For the text-containing cell, return its midpoint in [x, y] coordinate format. 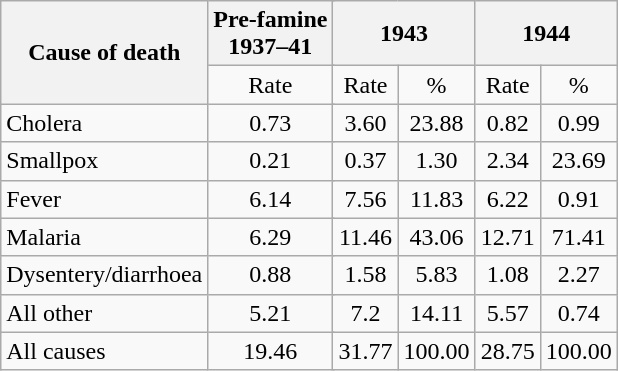
Pre-famine1937–41 [270, 34]
3.60 [366, 123]
0.37 [366, 161]
28.75 [508, 351]
Dysentery/diarrhoea [104, 275]
Fever [104, 199]
5.57 [508, 313]
1943 [404, 34]
2.27 [578, 275]
1944 [546, 34]
6.22 [508, 199]
Cholera [104, 123]
12.71 [508, 237]
11.83 [436, 199]
Malaria [104, 237]
23.88 [436, 123]
6.29 [270, 237]
Cause of death [104, 52]
5.21 [270, 313]
71.41 [578, 237]
31.77 [366, 351]
11.46 [366, 237]
All causes [104, 351]
2.34 [508, 161]
5.83 [436, 275]
0.73 [270, 123]
7.2 [366, 313]
0.82 [508, 123]
6.14 [270, 199]
7.56 [366, 199]
0.21 [270, 161]
14.11 [436, 313]
0.99 [578, 123]
1.08 [508, 275]
23.69 [578, 161]
Smallpox [104, 161]
0.74 [578, 313]
1.58 [366, 275]
43.06 [436, 237]
All other [104, 313]
0.91 [578, 199]
19.46 [270, 351]
1.30 [436, 161]
0.88 [270, 275]
